Scan for the cell matching the given text and deliver its [x, y] coordinate at center. 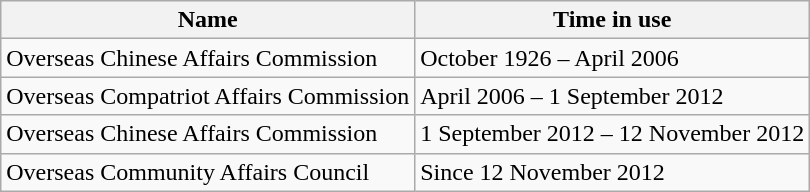
Name [208, 20]
Since 12 November 2012 [612, 172]
October 1926 – April 2006 [612, 58]
Time in use [612, 20]
Overseas Community Affairs Council [208, 172]
Overseas Compatriot Affairs Commission [208, 96]
1 September 2012 – 12 November 2012 [612, 134]
April 2006 – 1 September 2012 [612, 96]
